Find where the given text appears and provide that cell's center as [X, Y] coordinate. 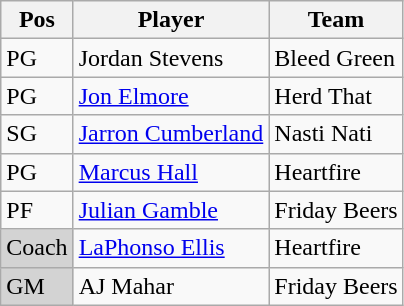
Jordan Stevens [171, 58]
PF [37, 210]
Nasti Nati [336, 134]
LaPhonso Ellis [171, 248]
SG [37, 134]
Herd That [336, 96]
Coach [37, 248]
GM [37, 286]
Bleed Green [336, 58]
Julian Gamble [171, 210]
Player [171, 20]
Pos [37, 20]
AJ Mahar [171, 286]
Marcus Hall [171, 172]
Jon Elmore [171, 96]
Team [336, 20]
Jarron Cumberland [171, 134]
